Return (x, y) of the center of cell containing provided text 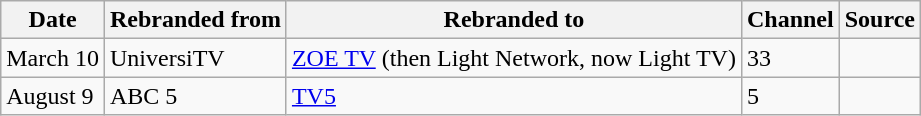
5 (790, 96)
March 10 (53, 58)
Rebranded from (195, 20)
Source (880, 20)
Rebranded to (514, 20)
Date (53, 20)
TV5 (514, 96)
August 9 (53, 96)
ABC 5 (195, 96)
Channel (790, 20)
33 (790, 58)
ZOE TV (then Light Network, now Light TV) (514, 58)
UniversiTV (195, 58)
